From the cell containing the given text, extract its center point as (x, y) coordinate. 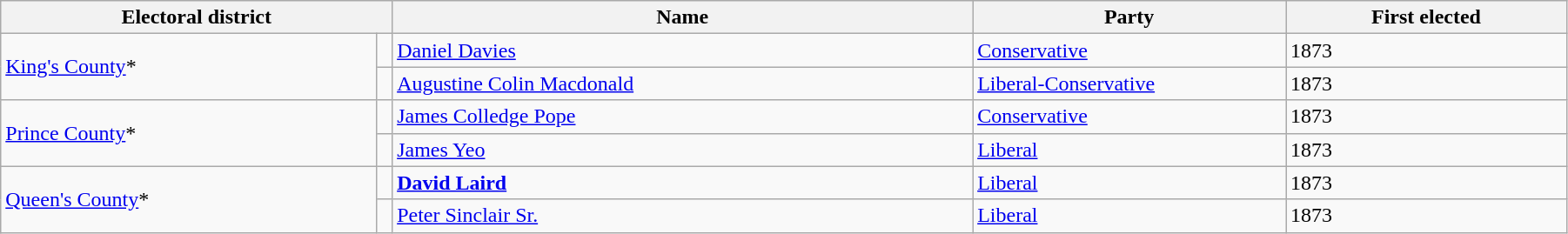
Queen's County* (189, 199)
Name (682, 17)
Liberal-Conservative (1129, 84)
Peter Sinclair Sr. (682, 216)
David Laird (682, 183)
Daniel Davies (682, 50)
Electoral district (197, 17)
King's County* (189, 67)
James Yeo (682, 150)
Prince County* (189, 133)
Augustine Colin Macdonald (682, 84)
First elected (1427, 17)
James Colledge Pope (682, 117)
Party (1129, 17)
